For the text-containing cell, return its midpoint in [x, y] coordinate format. 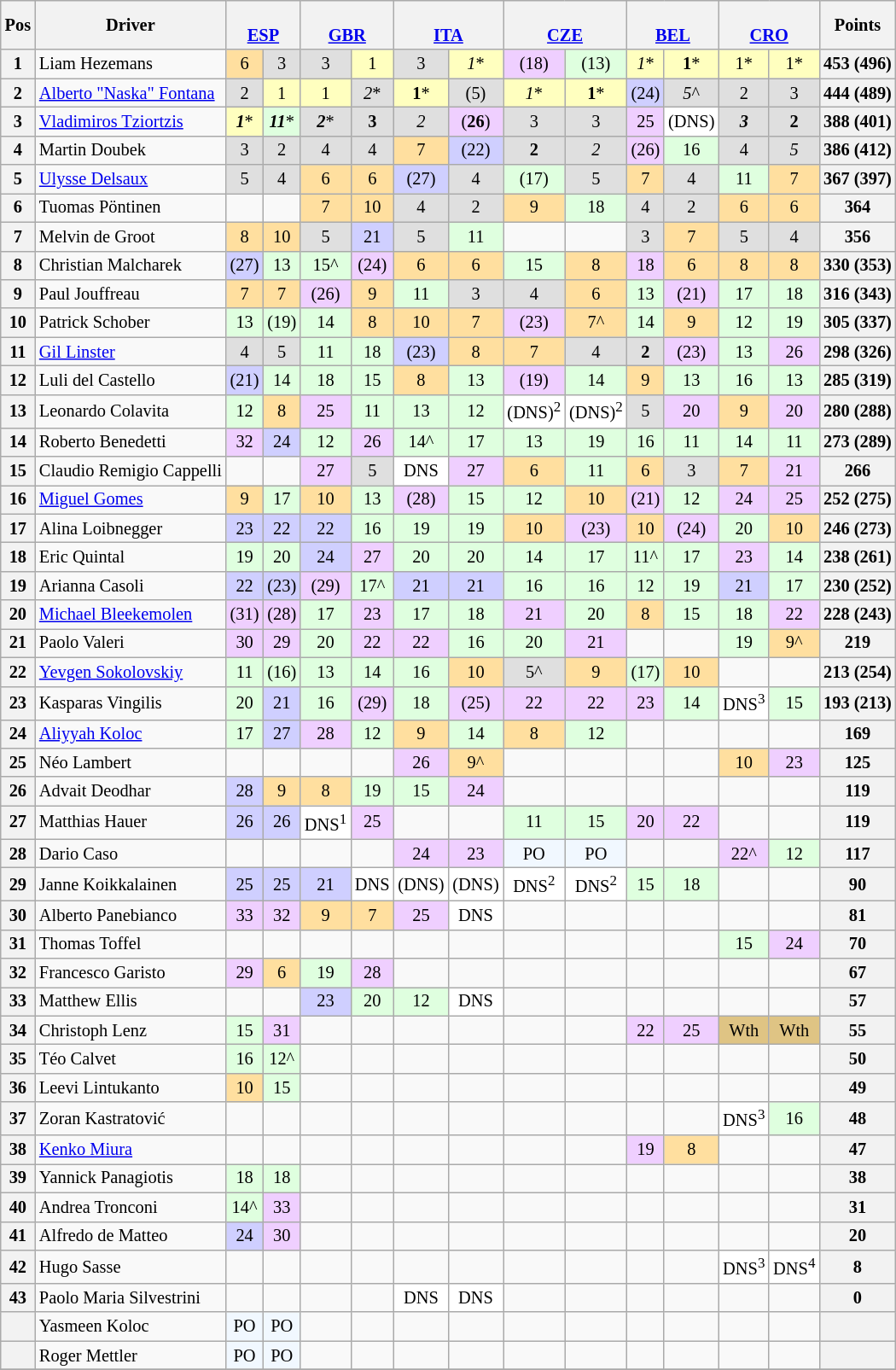
Alberto "Naska" Fontana [131, 93]
Néo Lambert [131, 762]
Kenko Miura [131, 1150]
35 [18, 1059]
GBR [346, 25]
Claudio Remigio Cappelli [131, 470]
Téo Calvet [131, 1059]
(13) [596, 64]
Thomas Toffel [131, 944]
Andrea Tronconi [131, 1207]
Pos [18, 25]
67 [858, 973]
Paolo Maria Silvestrini [131, 1297]
Roberto Benedetti [131, 442]
DNS1 [326, 823]
Gil Linster [131, 352]
Aliyyah Koloc [131, 734]
Matthias Hauer [131, 823]
280 (288) [858, 411]
17^ [372, 586]
Liam Hezemans [131, 64]
Zoran Kastratović [131, 1118]
Yannick Panagiotis [131, 1178]
Dario Caso [131, 854]
Christoph Lenz [131, 1030]
246 (273) [858, 528]
11* [282, 121]
Arianna Casoli [131, 586]
Miguel Gomes [131, 499]
70 [858, 944]
273 (289) [858, 442]
34 [18, 1030]
Paul Jouffreau [131, 294]
266 [858, 470]
285 (319) [858, 380]
15^ [326, 265]
(22) [475, 150]
22^ [744, 854]
Hugo Sasse [131, 1267]
55 [858, 1030]
Michael Bleekemolen [131, 615]
238 (261) [858, 557]
47 [858, 1150]
228 (243) [858, 615]
316 (343) [858, 294]
117 [858, 854]
CRO [769, 25]
81 [858, 915]
Points [858, 25]
11^ [646, 557]
50 [858, 1059]
Leonardo Colavita [131, 411]
37 [18, 1118]
CZE [565, 25]
Alberto Panebianco [131, 915]
Melvin de Groot [131, 236]
7^ [596, 323]
BEL [673, 25]
39 [18, 1178]
41 [18, 1236]
453 (496) [858, 64]
Roger Mettler [131, 1355]
(18) [534, 64]
Advait Deodhar [131, 791]
367 (397) [858, 179]
Martin Doubek [131, 150]
298 (326) [858, 352]
Patrick Schober [131, 323]
ESP [263, 25]
386 (412) [858, 150]
Ulysse Delsaux [131, 179]
Christian Malcharek [131, 265]
252 (275) [858, 499]
Kasparas Vingilis [131, 703]
330 (353) [858, 265]
Driver [131, 25]
(5) [475, 93]
(31) [245, 615]
Paolo Valeri [131, 643]
Leevi Lintukanto [131, 1087]
Yevgen Sokolovskiy [131, 672]
Vladimiros Tziortzis [131, 121]
57 [858, 1001]
444 (489) [858, 93]
36 [18, 1087]
Matthew Ellis [131, 1001]
40 [18, 1207]
0 [858, 1297]
169 [858, 734]
Alfredo de Matteo [131, 1236]
388 (401) [858, 121]
(25) [475, 703]
Tuomas Pöntinen [131, 207]
12^ [282, 1059]
Yasmeen Koloc [131, 1326]
219 [858, 643]
356 [858, 236]
(16) [282, 672]
90 [858, 884]
42 [18, 1267]
48 [858, 1118]
Janne Koikkalainen [131, 884]
213 (254) [858, 672]
125 [858, 762]
49 [858, 1087]
43 [18, 1297]
193 (213) [858, 703]
ITA [448, 25]
364 [858, 207]
DNS4 [794, 1267]
305 (337) [858, 323]
Francesco Garisto [131, 973]
Luli del Castello [131, 380]
Eric Quintal [131, 557]
Alina Loibnegger [131, 528]
230 (252) [858, 586]
